Find where the given text appears and provide that cell's center as [X, Y] coordinate. 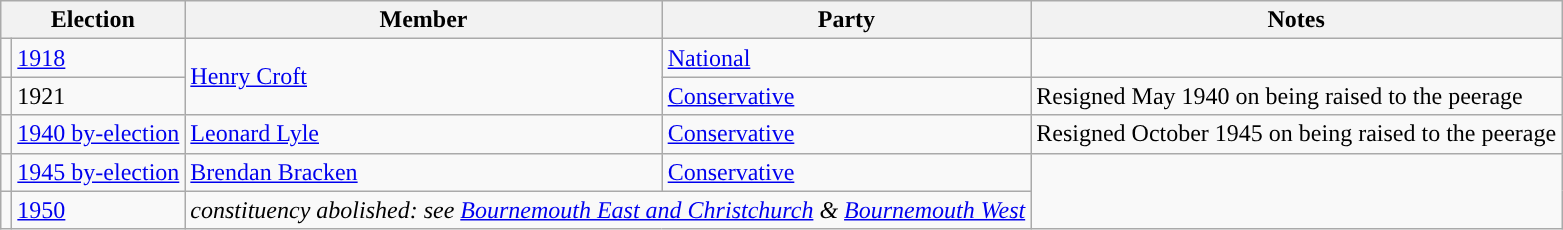
Party [846, 20]
Brendan Bracken [424, 172]
1940 by-election [98, 134]
Resigned October 1945 on being raised to the peerage [1296, 134]
Election [93, 20]
1950 [98, 210]
1918 [98, 58]
Henry Croft [424, 77]
1945 by-election [98, 172]
National [846, 58]
Member [424, 20]
Resigned May 1940 on being raised to the peerage [1296, 96]
Leonard Lyle [424, 134]
constituency abolished: see Bournemouth East and Christchurch & Bournemouth West [608, 210]
Notes [1296, 20]
1921 [98, 96]
